Return (X, Y) of the center of cell containing provided text 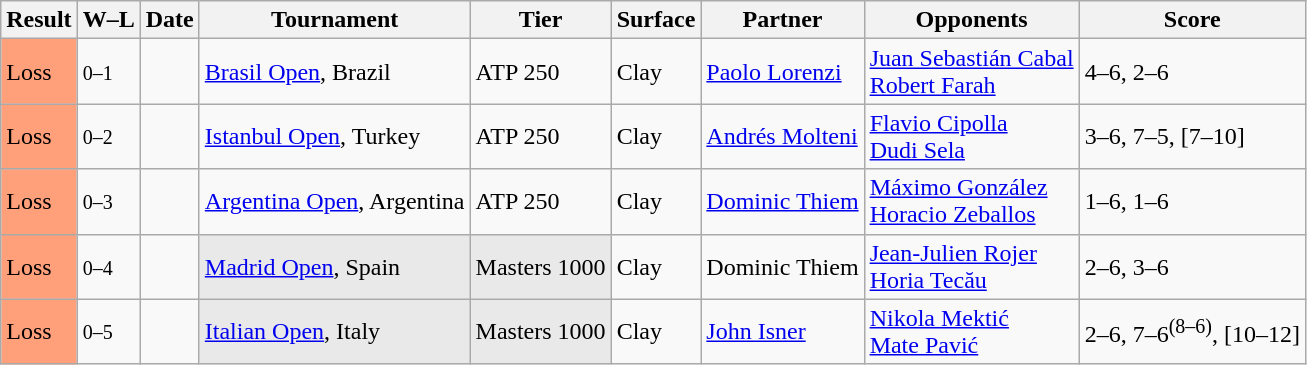
Date (170, 20)
Score (1192, 20)
Opponents (972, 20)
0–3 (108, 202)
Italian Open, Italy (334, 332)
1–6, 1–6 (1192, 202)
0–4 (108, 266)
Andrés Molteni (782, 136)
Surface (656, 20)
John Isner (782, 332)
2–6, 3–6 (1192, 266)
0–5 (108, 332)
Máximo González Horacio Zeballos (972, 202)
2–6, 7–6(8–6), [10–12] (1192, 332)
3–6, 7–5, [7–10] (1192, 136)
Flavio Cipolla Dudi Sela (972, 136)
Madrid Open, Spain (334, 266)
Tier (540, 20)
Argentina Open, Argentina (334, 202)
Jean-Julien Rojer Horia Tecău (972, 266)
Tournament (334, 20)
Juan Sebastián Cabal Robert Farah (972, 72)
W–L (108, 20)
0–1 (108, 72)
Paolo Lorenzi (782, 72)
Istanbul Open, Turkey (334, 136)
4–6, 2–6 (1192, 72)
Nikola Mektić Mate Pavić (972, 332)
Partner (782, 20)
Brasil Open, Brazil (334, 72)
Result (39, 20)
0–2 (108, 136)
